Return [X, Y] of the center of cell containing provided text 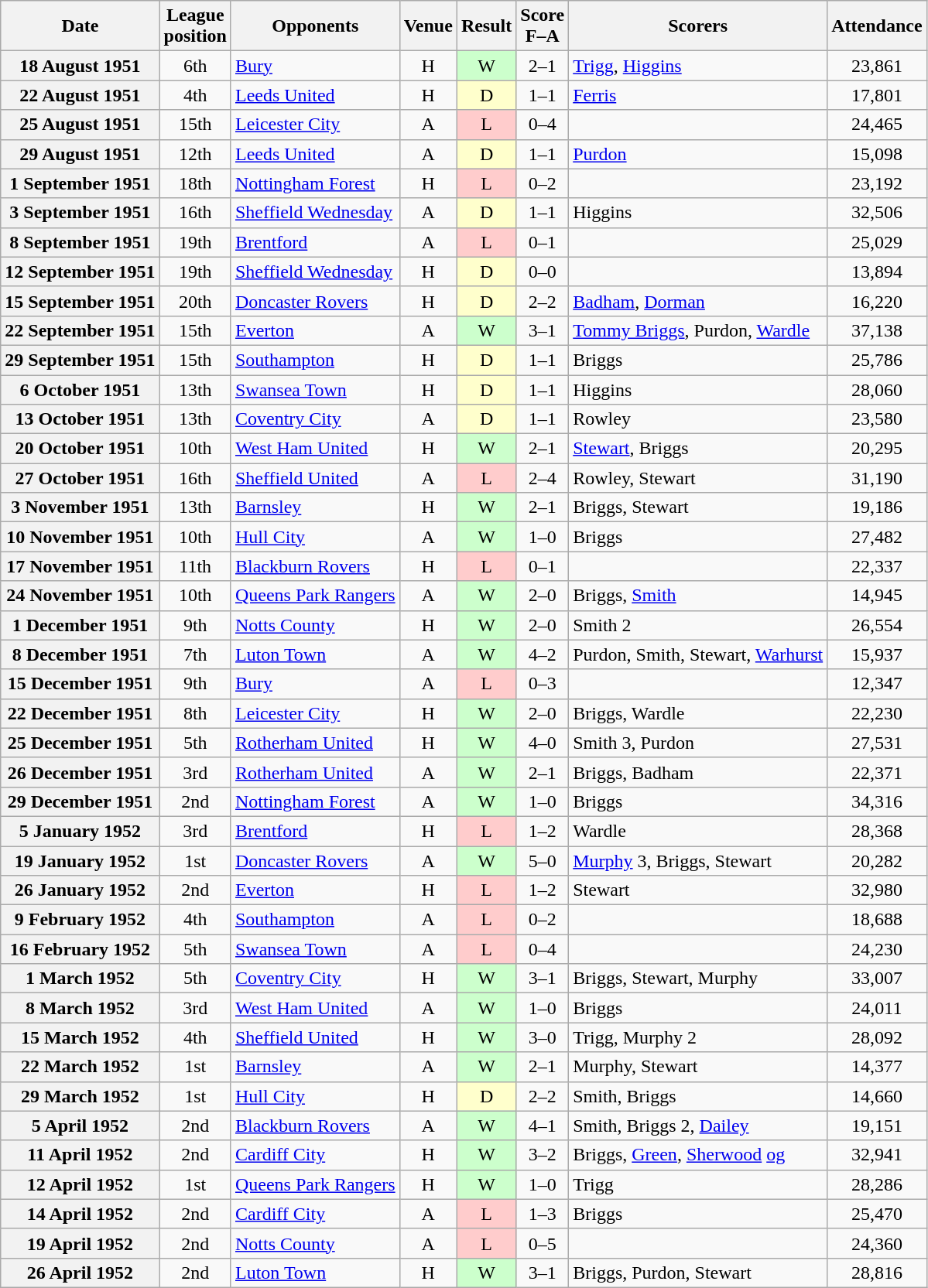
26 April 1952 [80, 1273]
19,151 [877, 1126]
Purdon [698, 154]
18th [195, 183]
22 August 1951 [80, 95]
Wardle [698, 831]
17,801 [877, 95]
15,098 [877, 154]
Smith 3, Purdon [698, 743]
16 February 1952 [80, 949]
6 October 1951 [80, 389]
27 October 1951 [80, 478]
1 December 1951 [80, 625]
16,220 [877, 301]
31,190 [877, 478]
4–2 [543, 654]
3 September 1951 [80, 213]
14 April 1952 [80, 1214]
8 March 1952 [80, 1008]
27,531 [877, 743]
Briggs, Stewart, Murphy [698, 979]
15 December 1951 [80, 684]
23,192 [877, 183]
1 September 1951 [80, 183]
22,371 [877, 772]
15,937 [877, 654]
8th [195, 713]
15 March 1952 [80, 1037]
Scorers [698, 26]
22,337 [877, 566]
Smith, Briggs 2, Dailey [698, 1126]
19,186 [877, 507]
Murphy 3, Briggs, Stewart [698, 861]
32,941 [877, 1155]
28,060 [877, 389]
24,011 [877, 1008]
37,138 [877, 330]
20,282 [877, 861]
12 April 1952 [80, 1184]
14,945 [877, 596]
Trigg, Murphy 2 [698, 1037]
13 October 1951 [80, 419]
Smith 2 [698, 625]
24,360 [877, 1243]
18 August 1951 [80, 66]
19 January 1952 [80, 861]
19 April 1952 [80, 1243]
12 September 1951 [80, 272]
24 November 1951 [80, 596]
Briggs, Purdon, Stewart [698, 1273]
0–5 [543, 1243]
Stewart [698, 890]
33,007 [877, 979]
Opponents [315, 26]
25 August 1951 [80, 125]
8 December 1951 [80, 654]
Briggs, Badham [698, 772]
23,580 [877, 419]
34,316 [877, 801]
Briggs, Smith [698, 596]
29 September 1951 [80, 360]
8 September 1951 [80, 242]
7th [195, 654]
22 December 1951 [80, 713]
9 February 1952 [80, 920]
Murphy, Stewart [698, 1067]
Date [80, 26]
20 October 1951 [80, 449]
28,368 [877, 831]
3 November 1951 [80, 507]
Stewart, Briggs [698, 449]
14,660 [877, 1096]
Attendance [877, 26]
Rowley, Stewart [698, 478]
Smith, Briggs [698, 1096]
26 December 1951 [80, 772]
24,230 [877, 949]
5 April 1952 [80, 1126]
2–4 [543, 478]
Briggs, Stewart [698, 507]
Trigg [698, 1184]
5–0 [543, 861]
Venue [428, 26]
Ferris [698, 95]
32,506 [877, 213]
11th [195, 566]
Tommy Briggs, Purdon, Wardle [698, 330]
24,465 [877, 125]
29 March 1952 [80, 1096]
22 March 1952 [80, 1067]
Briggs, Green, Sherwood og [698, 1155]
25,029 [877, 242]
29 August 1951 [80, 154]
3–2 [543, 1155]
0–0 [543, 272]
6th [195, 66]
12,347 [877, 684]
17 November 1951 [80, 566]
26,554 [877, 625]
1–3 [543, 1214]
28,816 [877, 1273]
12th [195, 154]
10 November 1951 [80, 537]
20,295 [877, 449]
1 March 1952 [80, 979]
25 December 1951 [80, 743]
Trigg, Higgins [698, 66]
22 September 1951 [80, 330]
15 September 1951 [80, 301]
11 April 1952 [80, 1155]
3–0 [543, 1037]
28,286 [877, 1184]
23,861 [877, 66]
28,092 [877, 1037]
Badham, Dorman [698, 301]
20th [195, 301]
Purdon, Smith, Stewart, Warhurst [698, 654]
ScoreF–A [543, 26]
0–3 [543, 684]
22,230 [877, 713]
13,894 [877, 272]
4–0 [543, 743]
4–1 [543, 1126]
Briggs, Wardle [698, 713]
14,377 [877, 1067]
Rowley [698, 419]
Result [486, 26]
5 January 1952 [80, 831]
Leagueposition [195, 26]
25,786 [877, 360]
18,688 [877, 920]
27,482 [877, 537]
29 December 1951 [80, 801]
26 January 1952 [80, 890]
25,470 [877, 1214]
32,980 [877, 890]
